Find where the given text appears and provide that cell's center as [X, Y] coordinate. 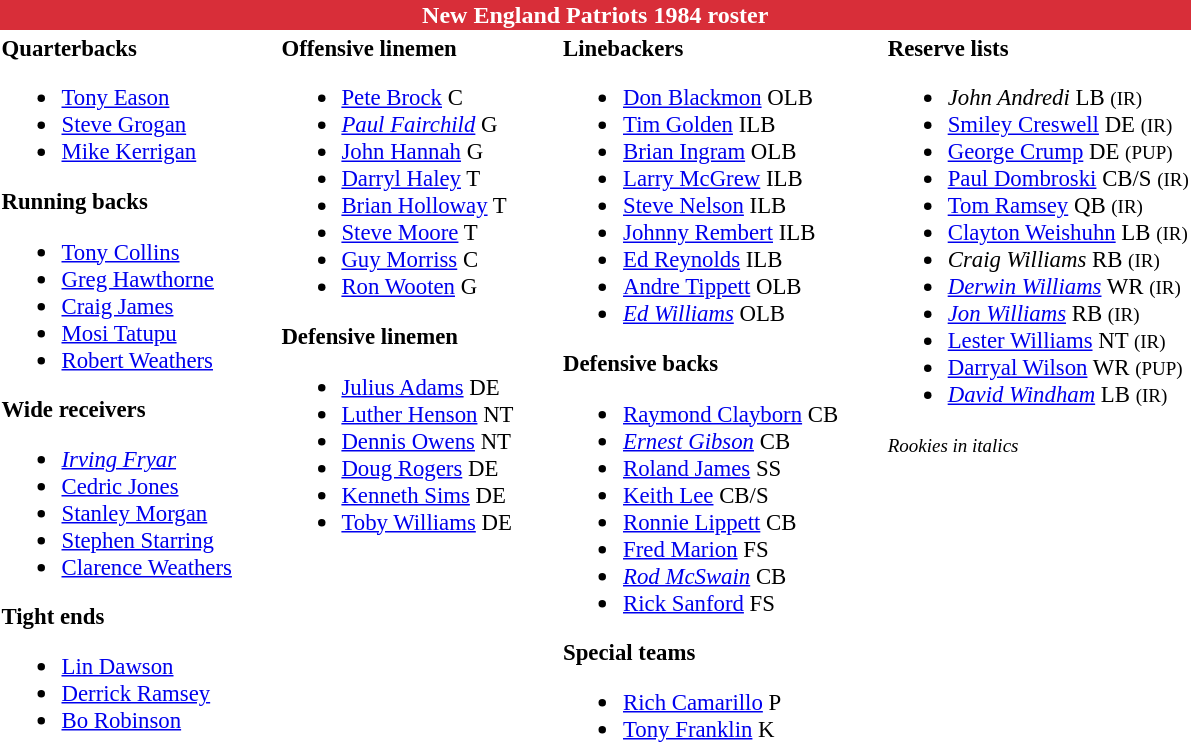
New England Patriots 1984 roster [595, 15]
